Detect which cell encompasses the target text, then output its (x, y) center coordinate. 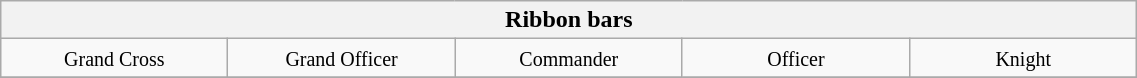
Ribbon bars (569, 20)
Commander (568, 58)
Knight (1024, 58)
Grand Cross (114, 58)
Officer (796, 58)
Grand Officer (342, 58)
